Search for the cell housing the specified text and yield its [X, Y] center coordinate. 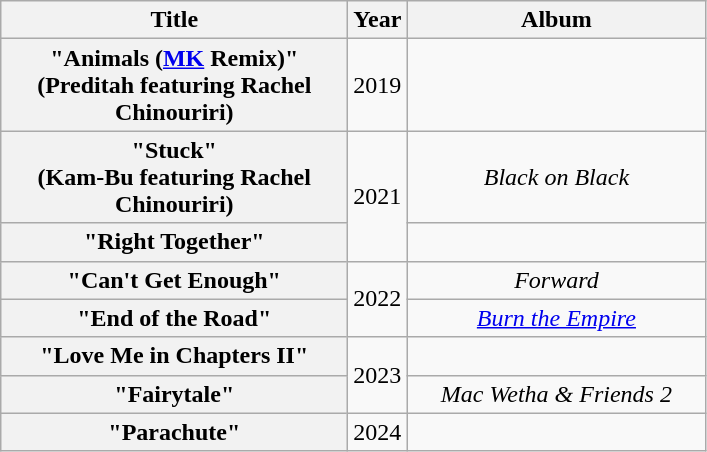
2023 [378, 375]
Title [174, 20]
Album [556, 20]
"End of the Road" [174, 318]
Burn the Empire [556, 318]
"Right Together" [174, 242]
2021 [378, 196]
Mac Wetha & Friends 2 [556, 394]
"Love Me in Chapters II" [174, 356]
2022 [378, 299]
"Fairytale" [174, 394]
"Stuck"(Kam-Bu featuring Rachel Chinouriri) [174, 177]
"Parachute" [174, 432]
Black on Black [556, 177]
"Can't Get Enough" [174, 280]
"Animals (MK Remix)"(Preditah featuring Rachel Chinouriri) [174, 85]
2019 [378, 85]
Year [378, 20]
2024 [378, 432]
Forward [556, 280]
